Capture the cell that displays the provided text and extract its (x, y) central coordinate. 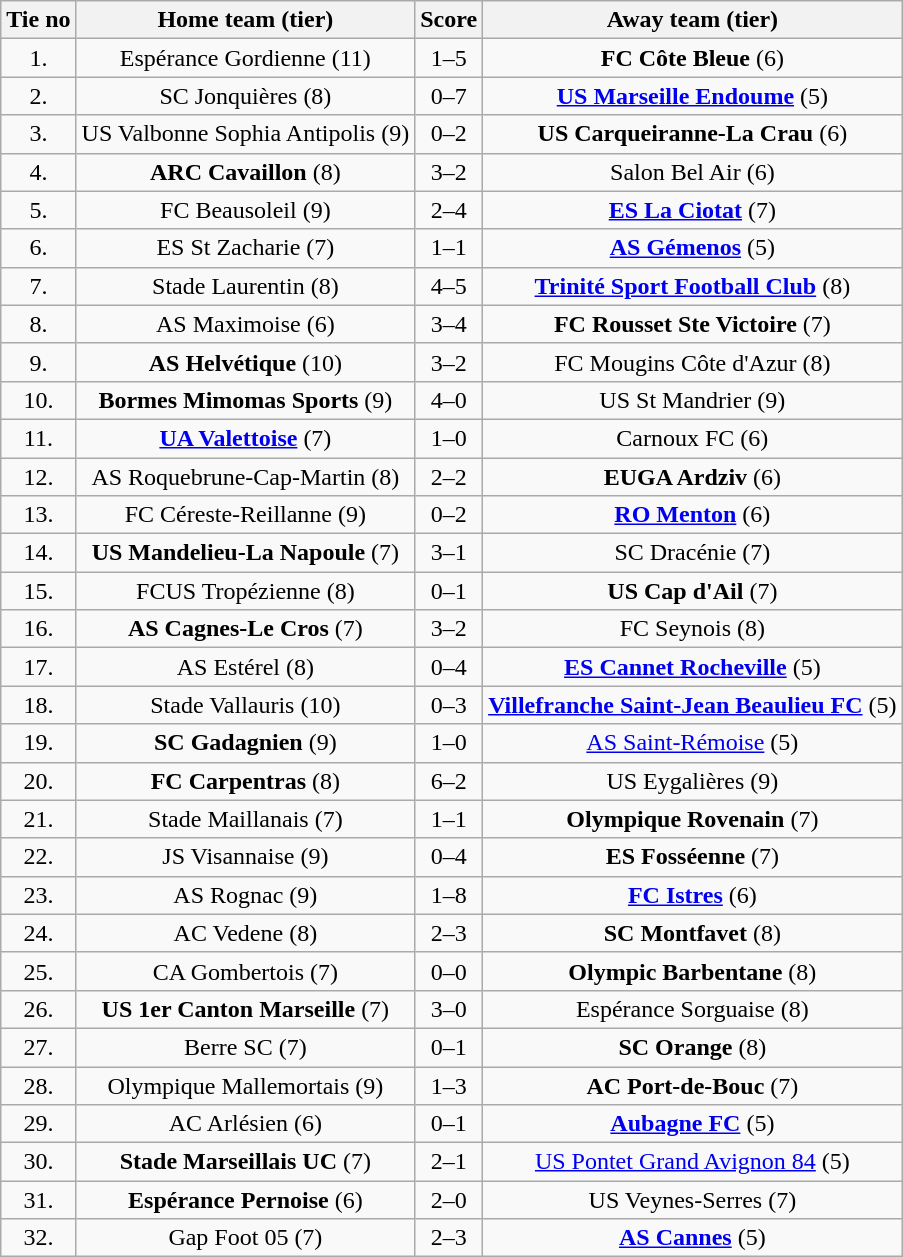
Olympique Rovenain (7) (692, 819)
17. (38, 667)
FC Mougins Côte d'Azur (8) (692, 362)
Espérance Gordienne (11) (246, 58)
US St Mandrier (9) (692, 400)
SC Gadagnien (9) (246, 743)
FC Rousset Ste Victoire (7) (692, 324)
2–0 (449, 1200)
AS Estérel (8) (246, 667)
2–1 (449, 1162)
19. (38, 743)
23. (38, 895)
AS Helvétique (10) (246, 362)
Olympic Barbentane (8) (692, 971)
SC Orange (8) (692, 1047)
28. (38, 1085)
3–1 (449, 553)
12. (38, 477)
14. (38, 553)
US Mandelieu-La Napoule (7) (246, 553)
AC Vedene (8) (246, 933)
0–3 (449, 705)
SC Dracénie (7) (692, 553)
18. (38, 705)
AS Gémenos (5) (692, 248)
JS Visannaise (9) (246, 857)
4–5 (449, 286)
26. (38, 1009)
Espérance Sorguaise (8) (692, 1009)
Bormes Mimomas Sports (9) (246, 400)
Trinité Sport Football Club (8) (692, 286)
22. (38, 857)
11. (38, 438)
US Pontet Grand Avignon 84 (5) (692, 1162)
27. (38, 1047)
RO Menton (6) (692, 515)
0–7 (449, 96)
1–8 (449, 895)
Salon Bel Air (6) (692, 172)
4–0 (449, 400)
UA Valettoise (7) (246, 438)
AC Port-de-Bouc (7) (692, 1085)
6. (38, 248)
15. (38, 591)
21. (38, 819)
Tie no (38, 20)
AS Cannes (5) (692, 1238)
FC Céreste-Reillanne (9) (246, 515)
3–4 (449, 324)
25. (38, 971)
5. (38, 210)
Stade Maillanais (7) (246, 819)
Away team (tier) (692, 20)
Stade Laurentin (8) (246, 286)
SC Jonquières (8) (246, 96)
ES Fosséenne (7) (692, 857)
US Carqueiranne-La Crau (6) (692, 134)
Olympique Mallemortais (9) (246, 1085)
24. (38, 933)
7. (38, 286)
30. (38, 1162)
3. (38, 134)
AS Saint-Rémoise (5) (692, 743)
EUGA Ardziv (6) (692, 477)
ARC Cavaillon (8) (246, 172)
ES St Zacharie (7) (246, 248)
1–5 (449, 58)
ES Cannet Rocheville (5) (692, 667)
AS Rognac (9) (246, 895)
Stade Vallauris (10) (246, 705)
US Valbonne Sophia Antipolis (9) (246, 134)
US Cap d'Ail (7) (692, 591)
US 1er Canton Marseille (7) (246, 1009)
0–0 (449, 971)
AC Arlésien (6) (246, 1124)
FC Côte Bleue (6) (692, 58)
3–0 (449, 1009)
FC Seynois (8) (692, 629)
Score (449, 20)
SC Montfavet (8) (692, 933)
1. (38, 58)
US Veynes-Serres (7) (692, 1200)
29. (38, 1124)
1–3 (449, 1085)
Berre SC (7) (246, 1047)
FC Beausoleil (9) (246, 210)
31. (38, 1200)
Villefranche Saint-Jean Beaulieu FC (5) (692, 705)
US Marseille Endoume (5) (692, 96)
Stade Marseillais UC (7) (246, 1162)
Espérance Pernoise (6) (246, 1200)
2–4 (449, 210)
6–2 (449, 781)
32. (38, 1238)
20. (38, 781)
4. (38, 172)
16. (38, 629)
FC Carpentras (8) (246, 781)
ES La Ciotat (7) (692, 210)
AS Roquebrune-Cap-Martin (8) (246, 477)
AS Cagnes-Le Cros (7) (246, 629)
9. (38, 362)
Carnoux FC (6) (692, 438)
Home team (tier) (246, 20)
2–2 (449, 477)
CA Gombertois (7) (246, 971)
Aubagne FC (5) (692, 1124)
US Eygalières (9) (692, 781)
FC Istres (6) (692, 895)
AS Maximoise (6) (246, 324)
2. (38, 96)
8. (38, 324)
10. (38, 400)
13. (38, 515)
Gap Foot 05 (7) (246, 1238)
FCUS Tropézienne (8) (246, 591)
